Determine the [x, y] coordinate at the center of the cell enclosing the given text.  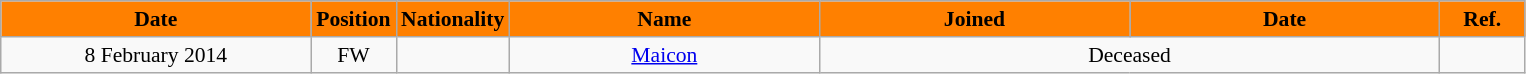
Deceased [1129, 55]
FW [354, 55]
Maicon [664, 55]
Position [354, 19]
8 February 2014 [156, 55]
Ref. [1482, 19]
Joined [974, 19]
Nationality [452, 19]
Name [664, 19]
